Find where the given text appears and provide that cell's center as (x, y) coordinate. 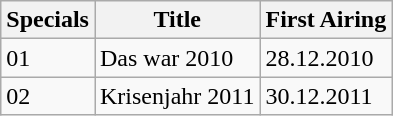
Specials (48, 20)
30.12.2011 (326, 96)
Das war 2010 (176, 58)
Title (176, 20)
02 (48, 96)
01 (48, 58)
28.12.2010 (326, 58)
Krisenjahr 2011 (176, 96)
First Airing (326, 20)
